From the cell containing the given text, extract its center point as [X, Y] coordinate. 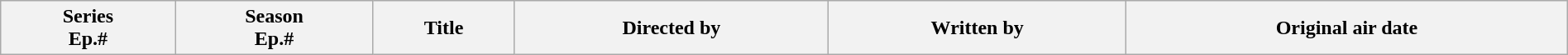
Title [443, 28]
Written by [978, 28]
SeriesEp.# [88, 28]
Directed by [672, 28]
SeasonEp.# [275, 28]
Original air date [1347, 28]
